From the cell containing the given text, extract its center point as [x, y] coordinate. 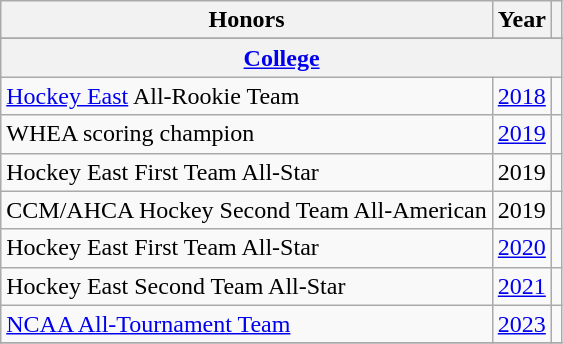
Honors [247, 20]
2018 [522, 96]
College [282, 58]
2021 [522, 286]
NCAA All-Tournament Team [247, 324]
Year [522, 20]
Hockey East Second Team All-Star [247, 286]
2020 [522, 248]
CCM/AHCA Hockey Second Team All-American [247, 210]
WHEA scoring champion [247, 134]
2023 [522, 324]
Hockey East All-Rookie Team [247, 96]
